Find where the given text appears and provide that cell's center as [X, Y] coordinate. 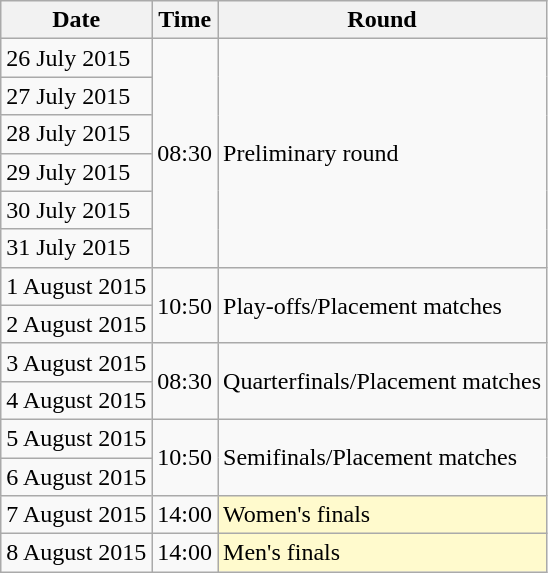
28 July 2015 [76, 134]
5 August 2015 [76, 438]
2 August 2015 [76, 324]
Preliminary round [382, 153]
Round [382, 20]
Semifinals/Placement matches [382, 457]
29 July 2015 [76, 172]
7 August 2015 [76, 515]
27 July 2015 [76, 96]
4 August 2015 [76, 400]
Date [76, 20]
31 July 2015 [76, 248]
Men's finals [382, 553]
8 August 2015 [76, 553]
Time [185, 20]
Women's finals [382, 515]
Quarterfinals/Placement matches [382, 381]
3 August 2015 [76, 362]
1 August 2015 [76, 286]
26 July 2015 [76, 58]
Play-offs/Placement matches [382, 305]
30 July 2015 [76, 210]
6 August 2015 [76, 477]
